From the cell containing the given text, extract its center point as [x, y] coordinate. 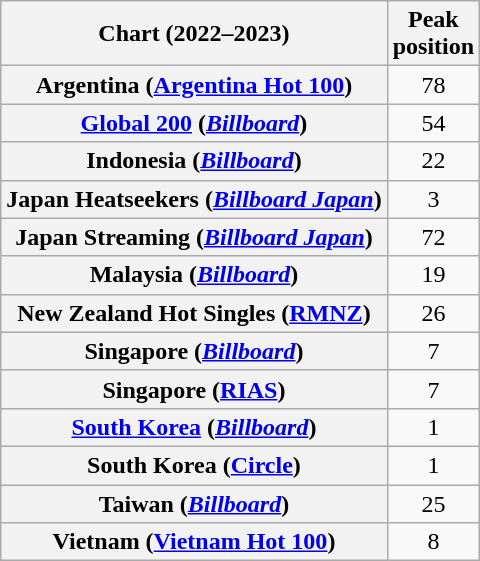
78 [433, 85]
8 [433, 542]
Taiwan (Billboard) [194, 503]
Singapore (RIAS) [194, 389]
South Korea (Billboard) [194, 427]
Indonesia (Billboard) [194, 161]
54 [433, 123]
Japan Streaming (Billboard Japan) [194, 237]
Argentina (Argentina Hot 100) [194, 85]
New Zealand Hot Singles (RMNZ) [194, 313]
72 [433, 237]
22 [433, 161]
Peakposition [433, 34]
25 [433, 503]
Chart (2022–2023) [194, 34]
26 [433, 313]
Vietnam (Vietnam Hot 100) [194, 542]
Japan Heatseekers (Billboard Japan) [194, 199]
19 [433, 275]
Malaysia (Billboard) [194, 275]
3 [433, 199]
South Korea (Circle) [194, 465]
Singapore (Billboard) [194, 351]
Global 200 (Billboard) [194, 123]
